Find where the given text appears and provide that cell's center as [X, Y] coordinate. 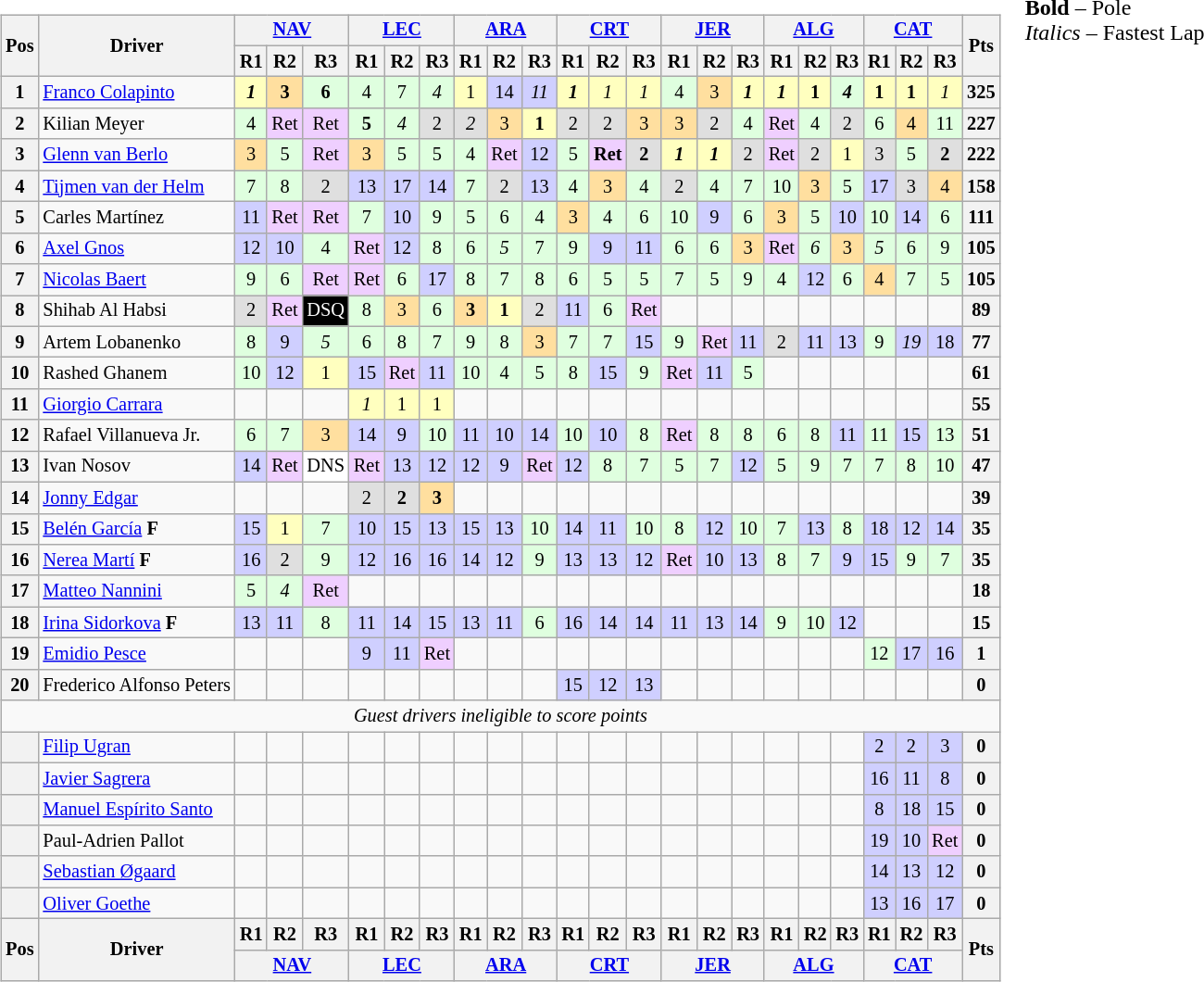
Franco Colapinto [136, 93]
Tijmen van der Helm [136, 186]
55 [981, 405]
51 [981, 435]
Belén García F [136, 529]
Kilian Meyer [136, 124]
Oliver Goethe [136, 903]
Frederico Alfonso Peters [136, 685]
47 [981, 467]
Filip Ugran [136, 748]
Sebastian Øgaard [136, 872]
Emidio Pesce [136, 654]
Rashed Ghanem [136, 373]
Irina Sidorkova F [136, 623]
Giorgio Carrara [136, 405]
Jonny Edgar [136, 497]
Glenn van Berlo [136, 155]
DSQ [325, 311]
77 [981, 342]
Nicolas Baert [136, 280]
158 [981, 186]
61 [981, 373]
Artem Lobanenko [136, 342]
Nerea Martí F [136, 560]
Axel Gnos [136, 248]
Rafael Villanueva Jr. [136, 435]
Paul-Adrien Pallot [136, 841]
Shihab Al Habsi [136, 311]
DNS [325, 467]
227 [981, 124]
89 [981, 311]
111 [981, 218]
Ivan Nosov [136, 467]
325 [981, 93]
Javier Sagrera [136, 778]
Manuel Espírito Santo [136, 810]
20 [19, 685]
39 [981, 497]
Matteo Nannini [136, 591]
Carles Martínez [136, 218]
Guest drivers ineligible to score points [500, 716]
222 [981, 155]
